Determine the (X, Y) coordinate at the center of the cell enclosing the given text.  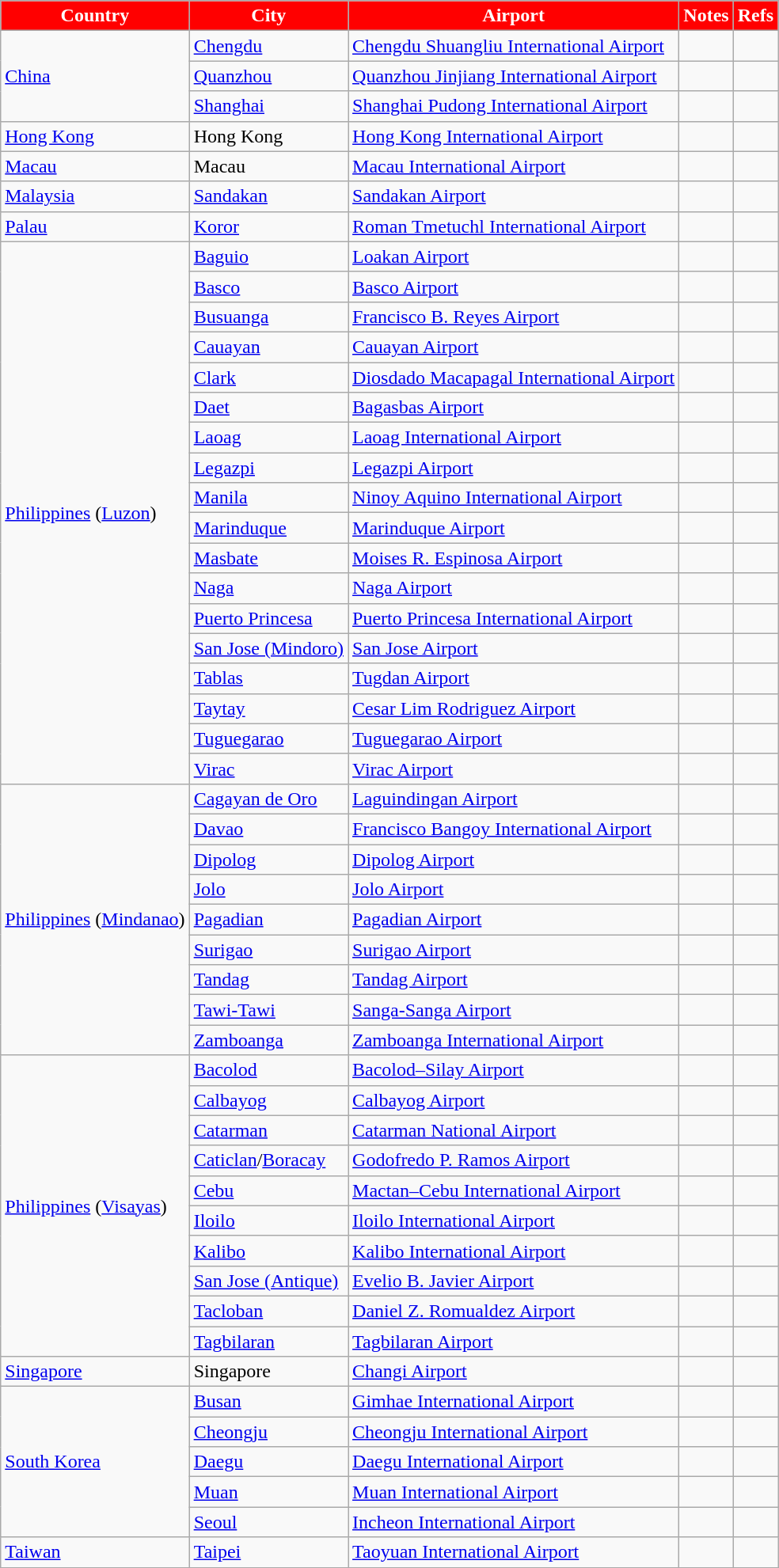
Pagadian Airport (514, 920)
Virac Airport (514, 769)
Gimhae International Airport (514, 1402)
Hong Kong International Airport (514, 136)
Marinduque Airport (514, 528)
Legazpi Airport (514, 468)
Baguio (268, 256)
Puerto Princesa International Airport (514, 618)
Country (95, 16)
Chengdu Shuangliu International Airport (514, 46)
Catarman (268, 1130)
Cheongju (268, 1432)
Catarman National Airport (514, 1130)
Calbayog (268, 1100)
Zamboanga International Airport (514, 1040)
Notes (706, 16)
Diosdado Macapagal International Airport (514, 378)
Cauayan Airport (514, 347)
Quanzhou Jinjiang International Airport (514, 76)
Sandakan Airport (514, 196)
Dipolog Airport (514, 859)
Busan (268, 1402)
Moises R. Espinosa Airport (514, 558)
Naga (268, 588)
Changi Airport (514, 1372)
Taiwan (95, 1552)
Chengdu (268, 46)
Virac (268, 769)
Laoag (268, 438)
Marinduque (268, 528)
Shanghai (268, 106)
Francisco B. Reyes Airport (514, 317)
Basco (268, 287)
Quanzhou (268, 76)
China (95, 76)
Cauayan (268, 347)
Tablas (268, 678)
Taytay (268, 708)
Tandag Airport (514, 980)
Muan International Airport (514, 1492)
Taoyuan International Airport (514, 1552)
Laguindingan Airport (514, 799)
Iloilo (268, 1221)
Manila (268, 498)
Iloilo International Airport (514, 1221)
Tagbilaran Airport (514, 1342)
Philippines (Mindanao) (95, 920)
Sandakan (268, 196)
Cebu (268, 1190)
Cheongju International Airport (514, 1432)
Mactan–Cebu International Airport (514, 1190)
San Jose (Mindoro) (268, 648)
Busuanga (268, 317)
Tagbilaran (268, 1342)
Airport (514, 16)
Evelio B. Javier Airport (514, 1281)
Godofredo P. Ramos Airport (514, 1160)
San Jose Airport (514, 648)
Daet (268, 408)
Masbate (268, 558)
Surigao (268, 950)
Basco Airport (514, 287)
Calbayog Airport (514, 1100)
Sanga-Sanga Airport (514, 1010)
Daniel Z. Romualdez Airport (514, 1311)
Legazpi (268, 468)
Dipolog (268, 859)
Macau International Airport (514, 166)
Taipei (268, 1552)
Daegu (268, 1462)
Tuguegarao (268, 738)
Philippines (Visayas) (95, 1206)
Muan (268, 1492)
Laoag International Airport (514, 438)
Tugdan Airport (514, 678)
Loakan Airport (514, 256)
Incheon International Airport (514, 1522)
Naga Airport (514, 588)
Puerto Princesa (268, 618)
Bagasbas Airport (514, 408)
Bacolod (268, 1070)
Pagadian (268, 920)
Kalibo (268, 1251)
Shanghai Pudong International Airport (514, 106)
Tandag (268, 980)
Tacloban (268, 1311)
Ninoy Aquino International Airport (514, 498)
Jolo Airport (514, 890)
Palau (95, 226)
Cesar Lim Rodriguez Airport (514, 708)
Caticlan/Boracay (268, 1160)
Surigao Airport (514, 950)
Roman Tmetuchl International Airport (514, 226)
Bacolod–Silay Airport (514, 1070)
Seoul (268, 1522)
Kalibo International Airport (514, 1251)
Jolo (268, 890)
Tawi-Tawi (268, 1010)
Koror (268, 226)
Zamboanga (268, 1040)
San Jose (Antique) (268, 1281)
Davao (268, 829)
South Korea (95, 1462)
Daegu International Airport (514, 1462)
Tuguegarao Airport (514, 738)
Malaysia (95, 196)
Philippines (Luzon) (95, 513)
Cagayan de Oro (268, 799)
Francisco Bangoy International Airport (514, 829)
Refs (755, 16)
Clark (268, 378)
City (268, 16)
